Scan for the cell matching the given text and deliver its (x, y) coordinate at center. 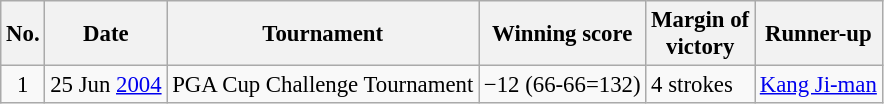
Kang Ji-man (818, 85)
Runner-up (818, 34)
No. (23, 34)
Winning score (562, 34)
Tournament (323, 34)
1 (23, 85)
PGA Cup Challenge Tournament (323, 85)
4 strokes (700, 85)
25 Jun 2004 (106, 85)
Margin ofvictory (700, 34)
−12 (66-66=132) (562, 85)
Date (106, 34)
